Locate the cell with the specified text and output its [X, Y] center coordinate. 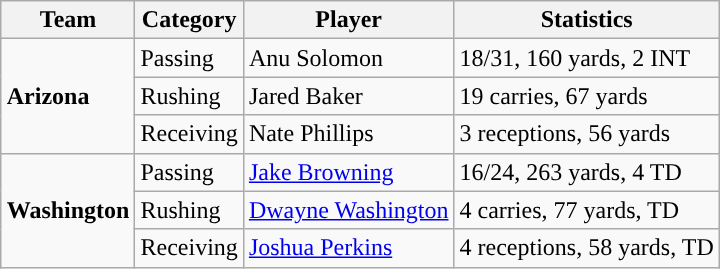
Jared Baker [348, 96]
4 receptions, 58 yards, TD [586, 248]
19 carries, 67 yards [586, 96]
Anu Solomon [348, 58]
Statistics [586, 20]
Team [68, 20]
Jake Browning [348, 172]
Category [189, 20]
18/31, 160 yards, 2 INT [586, 58]
Nate Phillips [348, 134]
4 carries, 77 yards, TD [586, 210]
16/24, 263 yards, 4 TD [586, 172]
Player [348, 20]
Arizona [68, 96]
3 receptions, 56 yards [586, 134]
Washington [68, 210]
Dwayne Washington [348, 210]
Joshua Perkins [348, 248]
